Locate the cell with the specified text and output its (x, y) center coordinate. 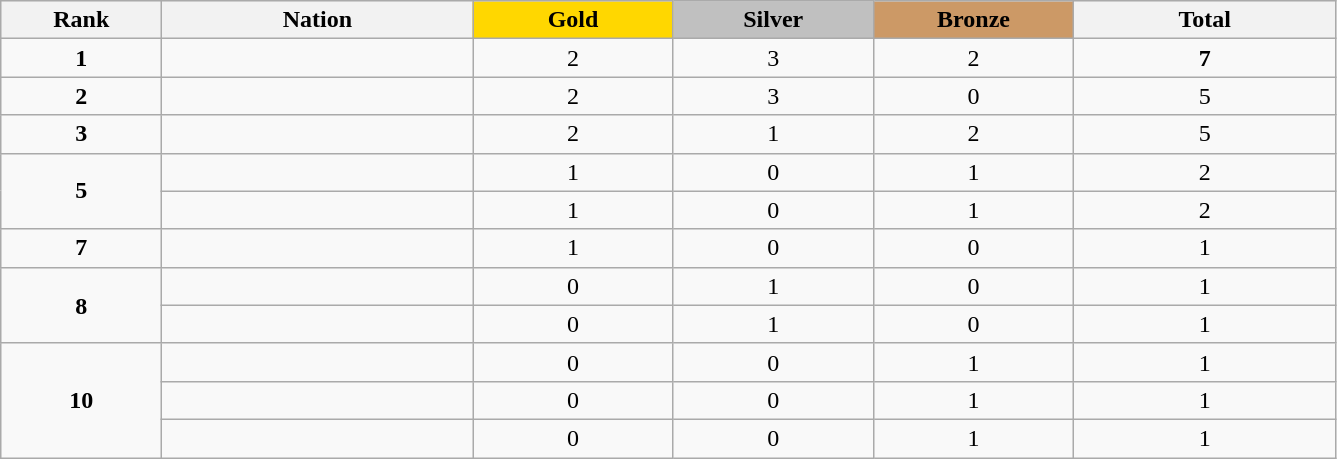
Silver (773, 20)
Rank (82, 20)
Bronze (973, 20)
Gold (573, 20)
Total (1205, 20)
8 (82, 305)
Nation (318, 20)
10 (82, 400)
